Locate the cell with the specified text and output its [x, y] center coordinate. 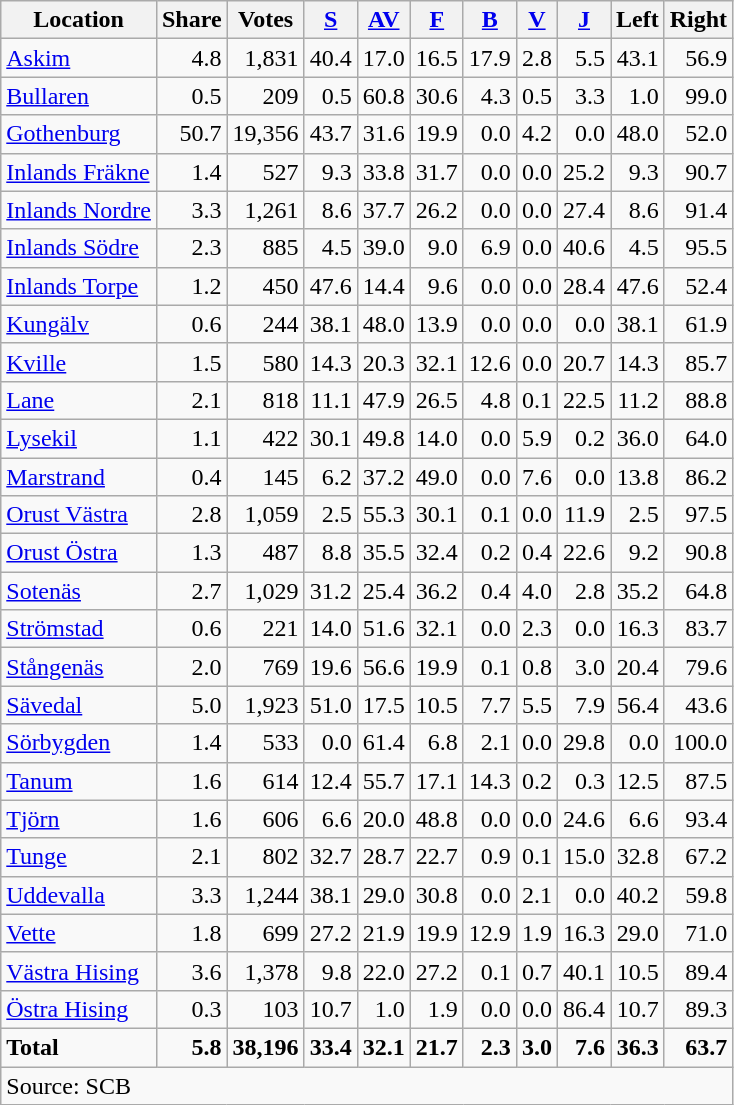
533 [266, 743]
1,029 [266, 591]
1,831 [266, 58]
6.8 [436, 743]
56.9 [698, 58]
56.6 [384, 667]
B [490, 20]
Inlands Torpe [79, 286]
S [330, 20]
6.2 [330, 477]
Stångenäs [79, 667]
59.8 [698, 895]
Marstrand [79, 477]
221 [266, 629]
24.6 [584, 819]
Östra Hising [79, 1009]
22.0 [384, 971]
145 [266, 477]
52.4 [698, 286]
4.3 [490, 96]
28.4 [584, 286]
22.5 [584, 400]
Total [79, 1047]
2.0 [192, 667]
90.8 [698, 553]
5.9 [536, 438]
103 [266, 1009]
1.5 [192, 362]
3.6 [192, 971]
9.6 [436, 286]
527 [266, 172]
1,244 [266, 895]
83.7 [698, 629]
20.0 [384, 819]
63.7 [698, 1047]
40.1 [584, 971]
4.0 [536, 591]
13.8 [638, 477]
885 [266, 248]
Inlands Fräkne [79, 172]
244 [266, 324]
32.4 [436, 553]
55.3 [384, 515]
9.8 [330, 971]
37.7 [384, 210]
2.7 [192, 591]
20.4 [638, 667]
Tjörn [79, 819]
8.8 [330, 553]
450 [266, 286]
5.0 [192, 705]
91.4 [698, 210]
27.4 [584, 210]
55.7 [384, 781]
12.9 [490, 933]
11.9 [584, 515]
19.6 [330, 667]
Source: SCB [367, 1085]
35.5 [384, 553]
32.8 [638, 857]
1,378 [266, 971]
12.4 [330, 781]
6.9 [490, 248]
51.6 [384, 629]
Sotenäs [79, 591]
33.8 [384, 172]
769 [266, 667]
36.2 [436, 591]
20.3 [384, 362]
209 [266, 96]
90.7 [698, 172]
16.5 [436, 58]
31.6 [384, 134]
Orust Västra [79, 515]
1.3 [192, 553]
9.2 [638, 553]
Askim [79, 58]
1.8 [192, 933]
25.2 [584, 172]
29.8 [584, 743]
F [436, 20]
43.7 [330, 134]
487 [266, 553]
87.5 [698, 781]
67.2 [698, 857]
Right [698, 20]
32.7 [330, 857]
21.7 [436, 1047]
7.7 [490, 705]
40.6 [584, 248]
64.0 [698, 438]
Left [638, 20]
Kville [79, 362]
17.0 [384, 58]
12.5 [638, 781]
699 [266, 933]
26.2 [436, 210]
Tanum [79, 781]
1,261 [266, 210]
17.1 [436, 781]
30.8 [436, 895]
Strömstad [79, 629]
85.7 [698, 362]
31.7 [436, 172]
12.6 [490, 362]
5.8 [192, 1047]
Inlands Nordre [79, 210]
Kungälv [79, 324]
36.3 [638, 1047]
606 [266, 819]
Sävedal [79, 705]
49.0 [436, 477]
49.8 [384, 438]
61.4 [384, 743]
19,356 [266, 134]
35.2 [638, 591]
Uddevalla [79, 895]
40.2 [638, 895]
97.5 [698, 515]
Gothenburg [79, 134]
7.9 [584, 705]
79.6 [698, 667]
1.2 [192, 286]
88.8 [698, 400]
Vette [79, 933]
1,059 [266, 515]
56.4 [638, 705]
86.2 [698, 477]
J [584, 20]
Share [192, 20]
22.7 [436, 857]
39.0 [384, 248]
9.0 [436, 248]
17.5 [384, 705]
Votes [266, 20]
48.8 [436, 819]
95.5 [698, 248]
64.8 [698, 591]
Inlands Södre [79, 248]
818 [266, 400]
99.0 [698, 96]
25.4 [384, 591]
614 [266, 781]
17.9 [490, 58]
V [536, 20]
93.4 [698, 819]
28.7 [384, 857]
22.6 [584, 553]
52.0 [698, 134]
14.4 [384, 286]
0.8 [536, 667]
61.9 [698, 324]
47.9 [384, 400]
580 [266, 362]
4.2 [536, 134]
0.9 [490, 857]
86.4 [584, 1009]
Lane [79, 400]
100.0 [698, 743]
Tunge [79, 857]
26.5 [436, 400]
30.6 [436, 96]
21.9 [384, 933]
36.0 [638, 438]
20.7 [584, 362]
Sörbygden [79, 743]
11.2 [638, 400]
43.6 [698, 705]
43.1 [638, 58]
0.7 [536, 971]
37.2 [384, 477]
15.0 [584, 857]
60.8 [384, 96]
422 [266, 438]
Location [79, 20]
40.4 [330, 58]
71.0 [698, 933]
Orust Östra [79, 553]
802 [266, 857]
89.4 [698, 971]
Bullaren [79, 96]
1,923 [266, 705]
Lysekil [79, 438]
1.1 [192, 438]
51.0 [330, 705]
89.3 [698, 1009]
AV [384, 20]
13.9 [436, 324]
31.2 [330, 591]
Västra Hising [79, 971]
11.1 [330, 400]
50.7 [192, 134]
33.4 [330, 1047]
38,196 [266, 1047]
